Output the (x, y) coordinate of the center of the cell containing the given text.  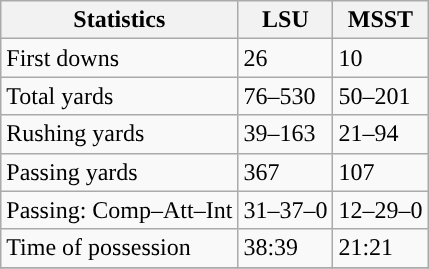
Rushing yards (120, 134)
367 (286, 172)
12–29–0 (380, 210)
LSU (286, 20)
50–201 (380, 96)
10 (380, 58)
Statistics (120, 20)
76–530 (286, 96)
39–163 (286, 134)
38:39 (286, 248)
MSST (380, 20)
107 (380, 172)
Time of possession (120, 248)
31–37–0 (286, 210)
First downs (120, 58)
21–94 (380, 134)
Passing yards (120, 172)
Passing: Comp–Att–Int (120, 210)
Total yards (120, 96)
21:21 (380, 248)
26 (286, 58)
